Extract the (X, Y) coordinate from the center of the cell holding the provided text.  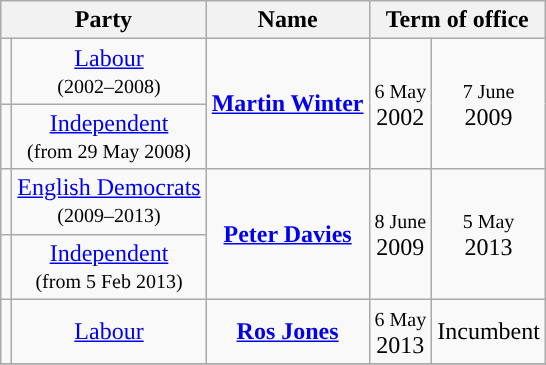
Peter Davies (288, 234)
6 May2013 (400, 332)
Term of office (457, 20)
Independent(from 29 May 2008) (109, 136)
Labour (109, 332)
Independent(from 5 Feb 2013) (109, 266)
Ros Jones (288, 332)
6 May2002 (400, 104)
7 June2009 (489, 104)
Party (104, 20)
Martin Winter (288, 104)
5 May2013 (489, 234)
Incumbent (489, 332)
8 June2009 (400, 234)
Name (288, 20)
English Democrats(2009–2013) (109, 202)
Labour(2002–2008) (109, 72)
